Extract the [x, y] coordinate from the center of the cell holding the provided text.  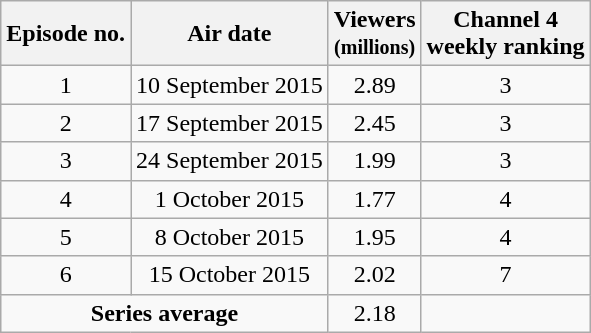
8 October 2015 [230, 237]
24 September 2015 [230, 161]
1 October 2015 [230, 199]
5 [66, 237]
17 September 2015 [230, 123]
Episode no. [66, 34]
Viewers(millions) [374, 34]
2.02 [374, 275]
7 [506, 275]
1.99 [374, 161]
2 [66, 123]
2.89 [374, 85]
15 October 2015 [230, 275]
Channel 4weekly ranking [506, 34]
Series average [164, 313]
1.77 [374, 199]
6 [66, 275]
1.95 [374, 237]
10 September 2015 [230, 85]
2.18 [374, 313]
Air date [230, 34]
2.45 [374, 123]
1 [66, 85]
